Provide the [x, y] coordinate of the cell's center where the given text is located.  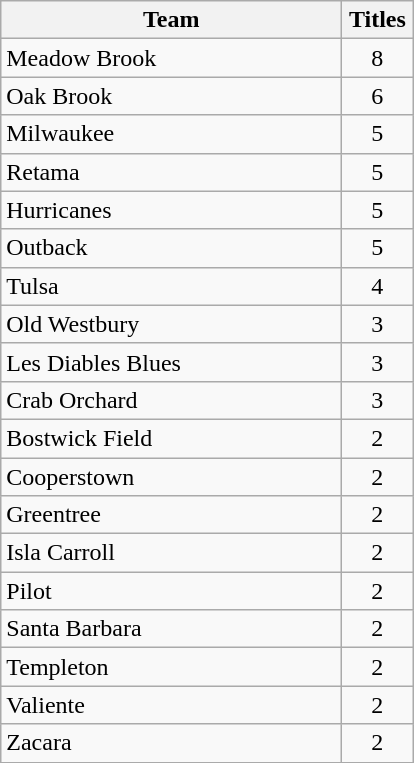
8 [378, 58]
Retama [172, 172]
Zacara [172, 743]
Les Diables Blues [172, 362]
6 [378, 96]
Bostwick Field [172, 438]
Cooperstown [172, 477]
Hurricanes [172, 210]
Titles [378, 20]
Valiente [172, 705]
Old Westbury [172, 324]
Templeton [172, 667]
Pilot [172, 591]
Outback [172, 248]
Meadow Brook [172, 58]
Isla Carroll [172, 553]
Team [172, 20]
Crab Orchard [172, 400]
Tulsa [172, 286]
Greentree [172, 515]
Santa Barbara [172, 629]
4 [378, 286]
Milwaukee [172, 134]
Oak Brook [172, 96]
